Find where the given text appears and provide that cell's center as [x, y] coordinate. 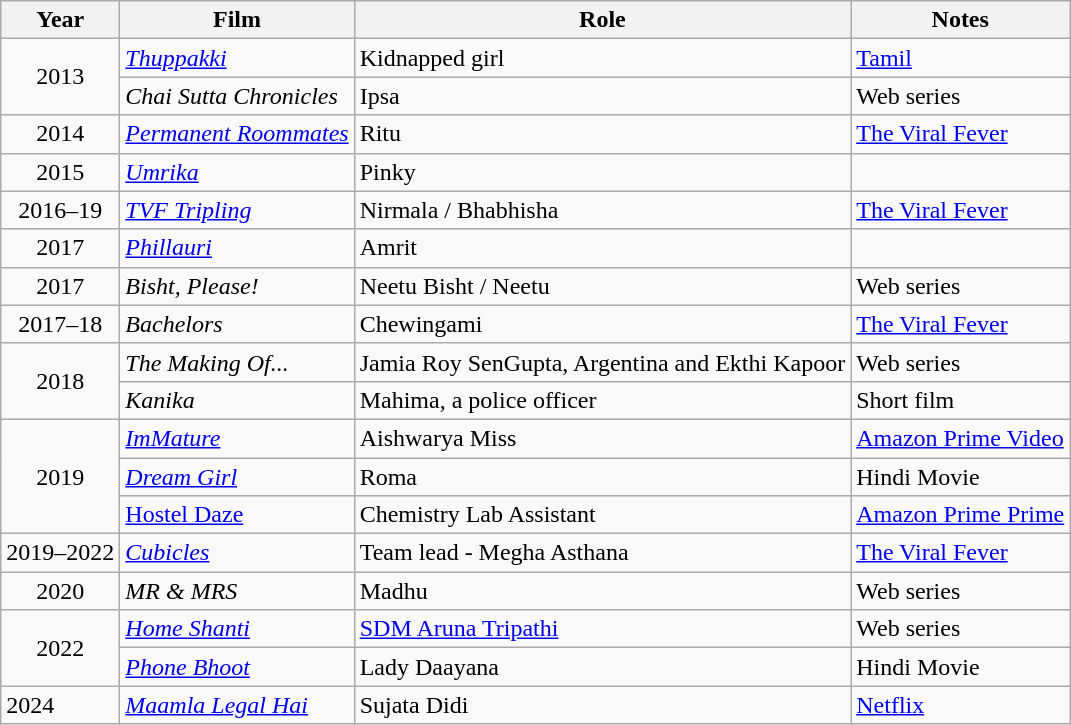
Film [237, 20]
Netflix [960, 705]
Bisht, Please! [237, 286]
Cubicles [237, 553]
Ritu [602, 134]
Lady Daayana [602, 667]
Umrika [237, 172]
2014 [60, 134]
SDM Aruna Tripathi [602, 629]
2018 [60, 381]
Phone Bhoot [237, 667]
2017–18 [60, 324]
Pinky [602, 172]
2024 [60, 705]
Neetu Bisht / Neetu [602, 286]
Thuppakki [237, 58]
2013 [60, 77]
Home Shanti [237, 629]
Amazon Prime Prime [960, 515]
Bachelors [237, 324]
Short film [960, 400]
Hostel Daze [237, 515]
Team lead - Megha Asthana [602, 553]
2016–19 [60, 210]
TVF Tripling [237, 210]
Roma [602, 477]
Chemistry Lab Assistant [602, 515]
2019 [60, 476]
2015 [60, 172]
2022 [60, 648]
Dream Girl [237, 477]
Amrit [602, 248]
Kanika [237, 400]
Amazon Prime Video [960, 438]
MR & MRS [237, 591]
Ipsa [602, 96]
Notes [960, 20]
Nirmala / Bhabhisha [602, 210]
Mahima, a police officer [602, 400]
Chewingami [602, 324]
Permanent Roommates [237, 134]
ImMature [237, 438]
2020 [60, 591]
Tamil [960, 58]
Sujata Didi [602, 705]
2019–2022 [60, 553]
The Making Of... [237, 362]
Madhu [602, 591]
Maamla Legal Hai [237, 705]
Kidnapped girl [602, 58]
Year [60, 20]
Role [602, 20]
Aishwarya Miss [602, 438]
Phillauri [237, 248]
Chai Sutta Chronicles [237, 96]
Jamia Roy SenGupta, Argentina and Ekthi Kapoor [602, 362]
